Identify which cell holds the provided text, then report its [X, Y] central coordinate. 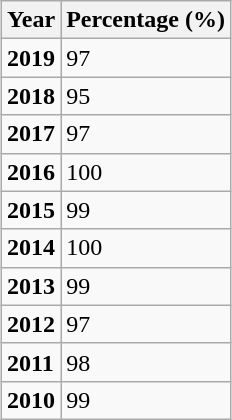
2015 [32, 210]
2016 [32, 172]
95 [146, 96]
2012 [32, 324]
98 [146, 362]
2014 [32, 248]
2011 [32, 362]
2018 [32, 96]
2019 [32, 58]
2017 [32, 134]
Year [32, 20]
Percentage (%) [146, 20]
2013 [32, 286]
2010 [32, 400]
